Return the (x, y) coordinate for the center point of the cell that contains the specified text.  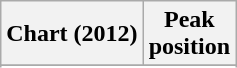
Peakposition (189, 34)
Chart (2012) (72, 34)
